Return the (x, y) coordinate for the center point of the cell that contains the specified text.  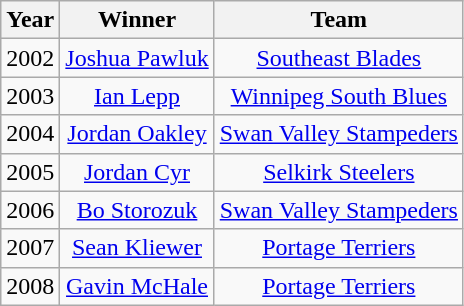
Ian Lepp (137, 96)
Jordan Cyr (137, 172)
Team (338, 20)
2007 (30, 248)
Sean Kliewer (137, 248)
Joshua Pawluk (137, 58)
Southeast Blades (338, 58)
Jordan Oakley (137, 134)
Selkirk Steelers (338, 172)
2004 (30, 134)
2002 (30, 58)
2003 (30, 96)
2008 (30, 286)
2005 (30, 172)
Bo Storozuk (137, 210)
Gavin McHale (137, 286)
2006 (30, 210)
Year (30, 20)
Winner (137, 20)
Winnipeg South Blues (338, 96)
